Return [X, Y] of the center of cell containing provided text 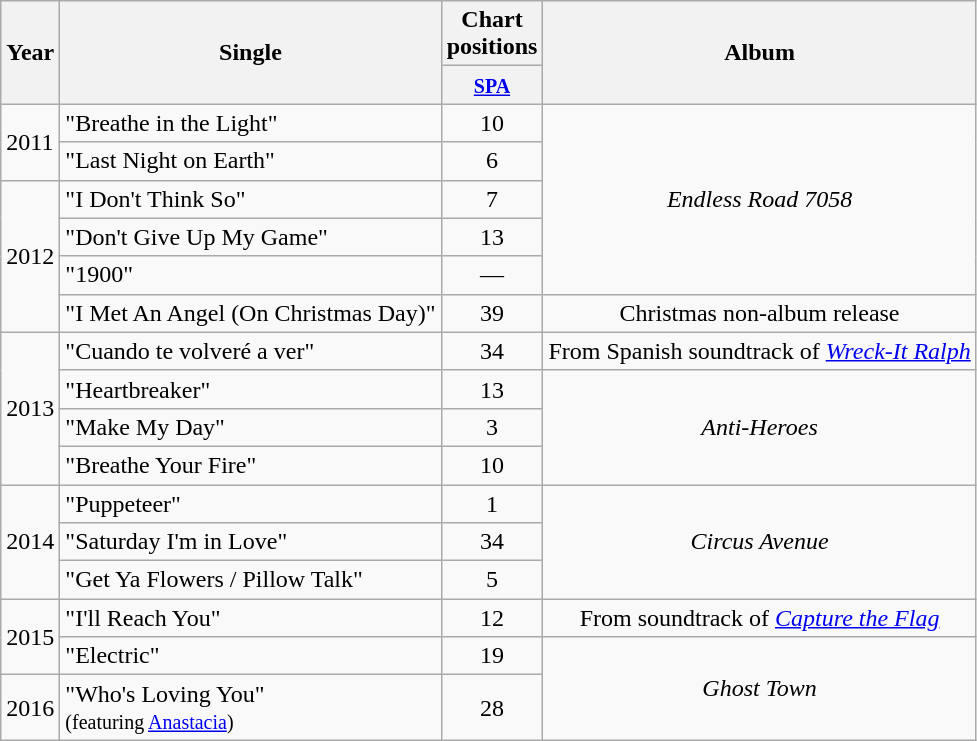
12 [492, 618]
"Last Night on Earth" [250, 161]
Endless Road 7058 [760, 199]
28 [492, 708]
Year [30, 52]
"Don't Give Up My Game" [250, 237]
"Get Ya Flowers / Pillow Talk" [250, 580]
7 [492, 199]
Single [250, 52]
3 [492, 427]
From soundtrack of Capture the Flag [760, 618]
"I Met An Angel (On Christmas Day)" [250, 313]
Circus Avenue [760, 541]
Album [760, 52]
6 [492, 161]
5 [492, 580]
From Spanish soundtrack of Wreck-It Ralph [760, 351]
2012 [30, 256]
"Puppeteer" [250, 503]
"I'll Reach You" [250, 618]
"1900" [250, 275]
"Who's Loving You"(featuring Anastacia) [250, 708]
"Heartbreaker" [250, 389]
2011 [30, 142]
2015 [30, 637]
Ghost Town [760, 688]
"Cuando te volveré a ver" [250, 351]
"Make My Day" [250, 427]
"Breathe Your Fire" [250, 465]
"Breathe in the Light" [250, 123]
19 [492, 656]
"I Don't Think So" [250, 199]
Chart positions [492, 34]
"Electric" [250, 656]
2013 [30, 408]
2016 [30, 708]
1 [492, 503]
SPA [492, 85]
"Saturday I'm in Love" [250, 542]
Anti-Heroes [760, 427]
Christmas non-album release [760, 313]
— [492, 275]
39 [492, 313]
2014 [30, 541]
